Extract the [X, Y] coordinate from the center of the cell holding the provided text.  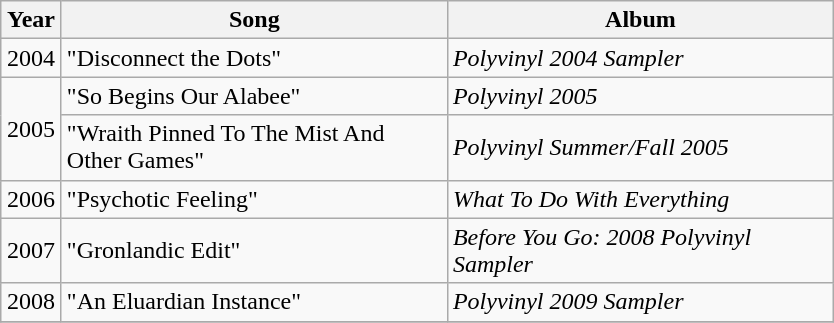
2005 [32, 128]
"Disconnect the Dots" [254, 58]
Polyvinyl 2009 Sampler [640, 302]
"Gronlandic Edit" [254, 250]
Year [32, 20]
Before You Go: 2008 Polyvinyl Sampler [640, 250]
Album [640, 20]
Polyvinyl 2005 [640, 96]
2006 [32, 199]
Song [254, 20]
"An Eluardian Instance" [254, 302]
2004 [32, 58]
2007 [32, 250]
"Psychotic Feeling" [254, 199]
Polyvinyl Summer/Fall 2005 [640, 148]
"Wraith Pinned To The Mist And Other Games" [254, 148]
2008 [32, 302]
"So Begins Our Alabee" [254, 96]
Polyvinyl 2004 Sampler [640, 58]
What To Do With Everything [640, 199]
